Scan for the cell matching the given text and deliver its (x, y) coordinate at center. 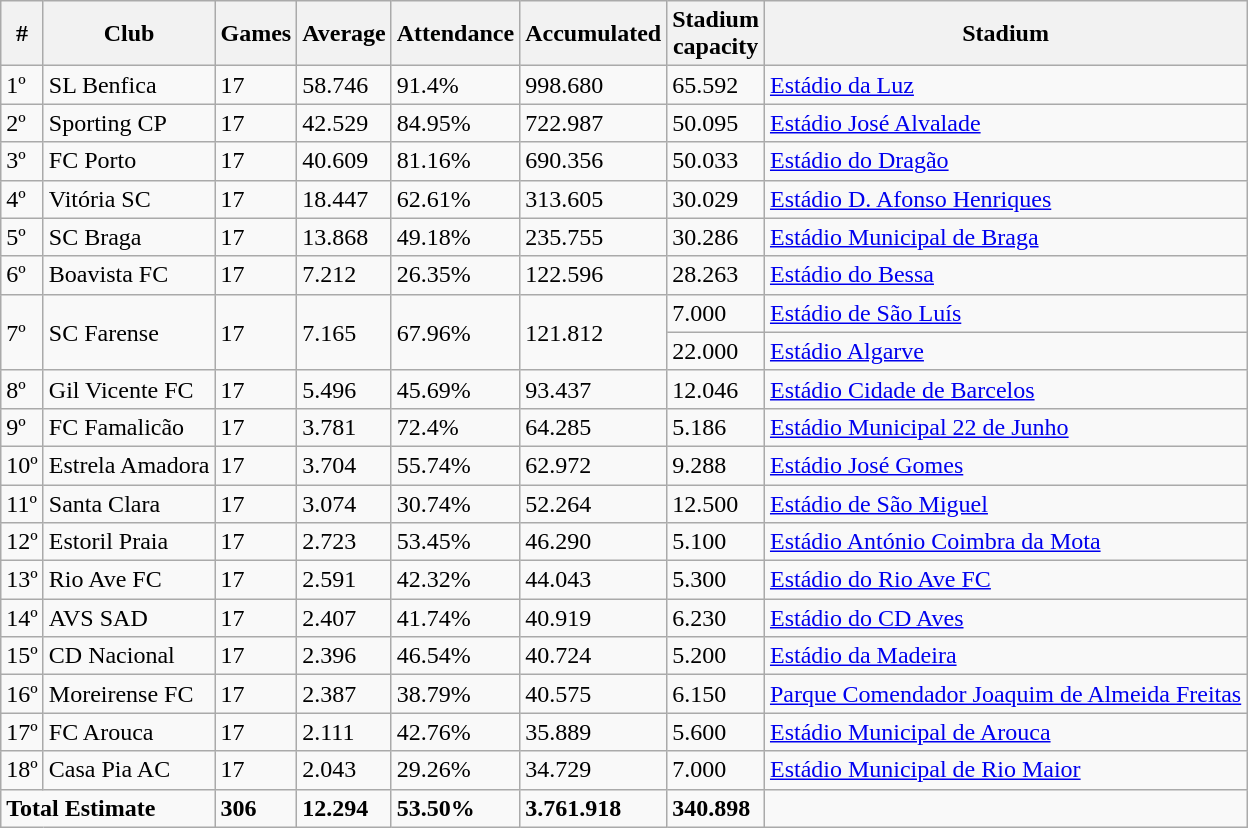
690.356 (594, 161)
13º (22, 580)
5.100 (716, 542)
2.043 (344, 770)
SC Braga (129, 237)
Estrela Amadora (129, 465)
313.605 (594, 199)
26.35% (455, 275)
29.26% (455, 770)
67.96% (455, 332)
44.043 (594, 580)
38.79% (455, 694)
16º (22, 694)
8º (22, 389)
6.150 (716, 694)
2.591 (344, 580)
SL Benfica (129, 85)
81.16% (455, 161)
40.575 (594, 694)
Estádio do Rio Ave FC (1005, 580)
62.61% (455, 199)
10º (22, 465)
18.447 (344, 199)
5.600 (716, 732)
Estádio do Dragão (1005, 161)
40.609 (344, 161)
18º (22, 770)
6º (22, 275)
Estádio D. Afonso Henriques (1005, 199)
3.781 (344, 427)
7.212 (344, 275)
Estádio da Madeira (1005, 656)
30.286 (716, 237)
84.95% (455, 123)
72.4% (455, 427)
722.987 (594, 123)
FC Porto (129, 161)
3º (22, 161)
5.496 (344, 389)
Estádio do CD Aves (1005, 618)
2.396 (344, 656)
Parque Comendador Joaquim de Almeida Freitas (1005, 694)
2º (22, 123)
45.69% (455, 389)
17º (22, 732)
AVS SAD (129, 618)
Estádio Municipal de Arouca (1005, 732)
Santa Clara (129, 503)
Estádio Cidade de Barcelos (1005, 389)
5.186 (716, 427)
50.095 (716, 123)
Estádio Algarve (1005, 351)
Estádio da Luz (1005, 85)
FC Famalicão (129, 427)
7º (22, 332)
Gil Vicente FC (129, 389)
Total Estimate (108, 808)
6.230 (716, 618)
Attendance (455, 34)
# (22, 34)
Boavista FC (129, 275)
40.724 (594, 656)
3.761.918 (594, 808)
Club (129, 34)
235.755 (594, 237)
55.74% (455, 465)
93.437 (594, 389)
15º (22, 656)
46.54% (455, 656)
11º (22, 503)
3.704 (344, 465)
Games (256, 34)
5.200 (716, 656)
12.046 (716, 389)
30.029 (716, 199)
53.50% (455, 808)
340.898 (716, 808)
58.746 (344, 85)
30.74% (455, 503)
Estádio José Alvalade (1005, 123)
Estádio Municipal 22 de Junho (1005, 427)
3.074 (344, 503)
42.76% (455, 732)
5.300 (716, 580)
2.111 (344, 732)
4º (22, 199)
34.729 (594, 770)
Estádio de São Luís (1005, 313)
CD Nacional (129, 656)
Estádio Municipal de Braga (1005, 237)
5º (22, 237)
Estádio José Gomes (1005, 465)
1º (22, 85)
12.500 (716, 503)
7.165 (344, 332)
52.264 (594, 503)
64.285 (594, 427)
Sporting CP (129, 123)
Average (344, 34)
12.294 (344, 808)
Rio Ave FC (129, 580)
Accumulated (594, 34)
28.263 (716, 275)
49.18% (455, 237)
14º (22, 618)
42.32% (455, 580)
65.592 (716, 85)
53.45% (455, 542)
12º (22, 542)
2.387 (344, 694)
9.288 (716, 465)
9º (22, 427)
998.680 (594, 85)
Estoril Praia (129, 542)
22.000 (716, 351)
2.407 (344, 618)
Estádio Municipal de Rio Maior (1005, 770)
35.889 (594, 732)
Estádio do Bessa (1005, 275)
40.919 (594, 618)
Estádio António Coimbra da Mota (1005, 542)
42.529 (344, 123)
46.290 (594, 542)
SC Farense (129, 332)
306 (256, 808)
Moreirense FC (129, 694)
Casa Pia AC (129, 770)
41.74% (455, 618)
13.868 (344, 237)
Estádio de São Miguel (1005, 503)
50.033 (716, 161)
Vitória SC (129, 199)
91.4% (455, 85)
FC Arouca (129, 732)
122.596 (594, 275)
2.723 (344, 542)
Stadium (1005, 34)
62.972 (594, 465)
121.812 (594, 332)
Stadiumcapacity (716, 34)
